Detect which cell encompasses the target text, then output its (X, Y) center coordinate. 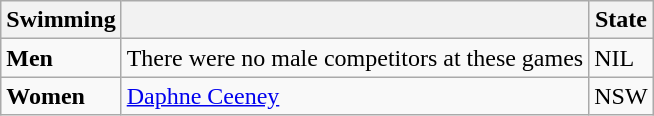
Women (61, 96)
State (621, 20)
Swimming (61, 20)
NSW (621, 96)
There were no male competitors at these games (355, 58)
NIL (621, 58)
Men (61, 58)
Daphne Ceeney (355, 96)
